Identify which cell holds the provided text, then report its [x, y] central coordinate. 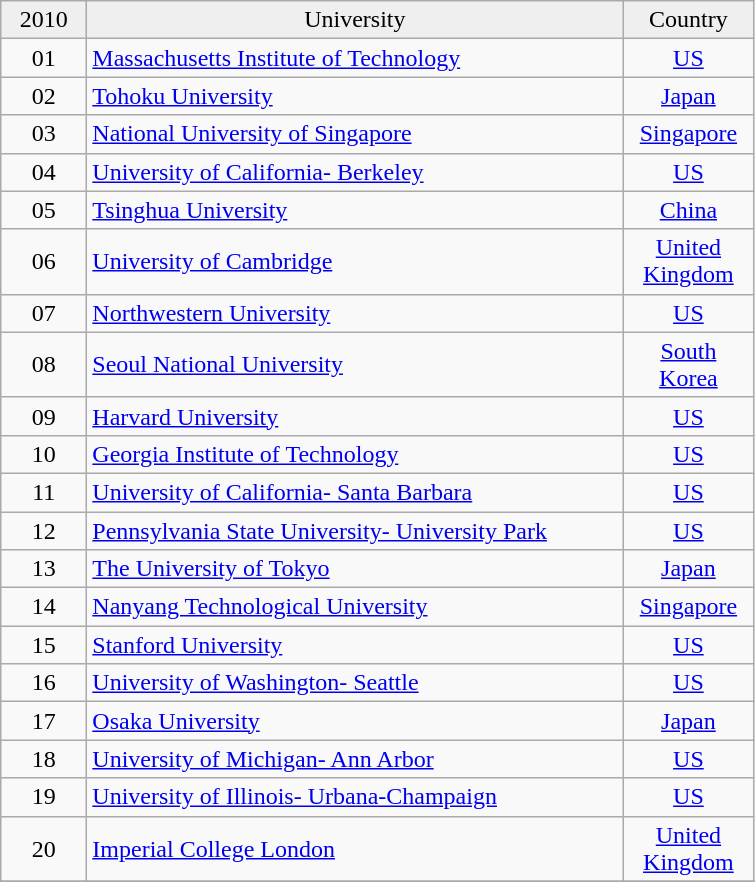
17 [44, 721]
03 [44, 134]
08 [44, 364]
Imperial College London [355, 848]
10 [44, 454]
The University of Tokyo [355, 569]
University of California- Santa Barbara [355, 492]
University of Cambridge [355, 262]
University of California- Berkeley [355, 172]
Tohoku University [355, 96]
Osaka University [355, 721]
University of Washington- Seattle [355, 683]
19 [44, 797]
18 [44, 759]
15 [44, 645]
02 [44, 96]
Northwestern University [355, 313]
13 [44, 569]
Stanford University [355, 645]
University [355, 20]
Georgia Institute of Technology [355, 454]
14 [44, 607]
Seoul National University [355, 364]
China [688, 210]
01 [44, 58]
Pennsylvania State University- University Park [355, 531]
06 [44, 262]
South Korea [688, 364]
07 [44, 313]
04 [44, 172]
16 [44, 683]
2010 [44, 20]
Nanyang Technological University [355, 607]
11 [44, 492]
05 [44, 210]
Massachusetts Institute of Technology [355, 58]
University of Illinois- Urbana-Champaign [355, 797]
Country [688, 20]
University of Michigan- Ann Arbor [355, 759]
National University of Singapore [355, 134]
Tsinghua University [355, 210]
Harvard University [355, 416]
12 [44, 531]
20 [44, 848]
09 [44, 416]
